Return the (X, Y) coordinate for the center point of the cell that contains the specified text.  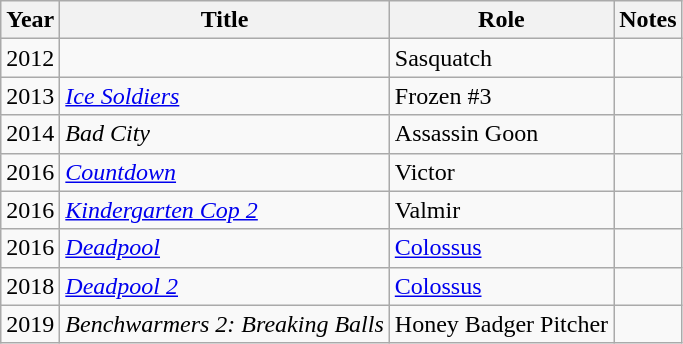
Role (501, 20)
Countdown (224, 172)
Sasquatch (501, 58)
2019 (30, 324)
Deadpool (224, 248)
Victor (501, 172)
Honey Badger Pitcher (501, 324)
2012 (30, 58)
2014 (30, 134)
Year (30, 20)
Notes (648, 20)
2013 (30, 96)
Title (224, 20)
Bad City (224, 134)
Assassin Goon (501, 134)
Benchwarmers 2: Breaking Balls (224, 324)
Frozen #3 (501, 96)
2018 (30, 286)
Kindergarten Cop 2 (224, 210)
Ice Soldiers (224, 96)
Valmir (501, 210)
Deadpool 2 (224, 286)
